Find where the given text appears and provide that cell's center as (X, Y) coordinate. 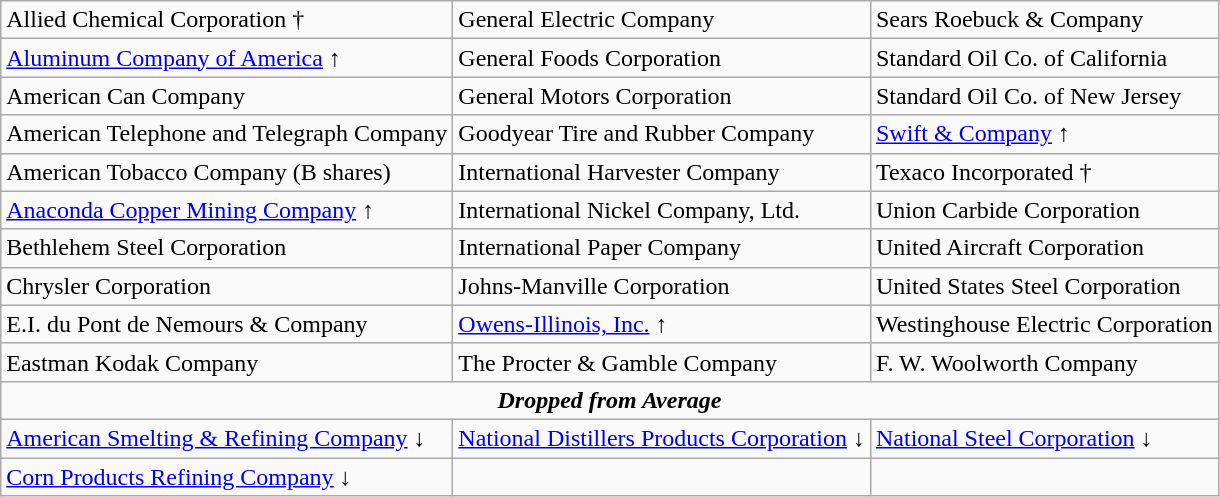
General Electric Company (662, 20)
Westinghouse Electric Corporation (1044, 324)
The Procter & Gamble Company (662, 362)
American Tobacco Company (B shares) (227, 172)
Bethlehem Steel Corporation (227, 248)
Standard Oil Co. of California (1044, 58)
Anaconda Copper Mining Company ↑ (227, 210)
American Telephone and Telegraph Company (227, 134)
International Nickel Company, Ltd. (662, 210)
General Motors Corporation (662, 96)
Standard Oil Co. of New Jersey (1044, 96)
Sears Roebuck & Company (1044, 20)
National Steel Corporation ↓ (1044, 438)
Texaco Incorporated † (1044, 172)
Goodyear Tire and Rubber Company (662, 134)
E.I. du Pont de Nemours & Company (227, 324)
Owens-Illinois, Inc. ↑ (662, 324)
Eastman Kodak Company (227, 362)
Swift & Company ↑ (1044, 134)
United States Steel Corporation (1044, 286)
Dropped from Average (610, 400)
Chrysler Corporation (227, 286)
International Harvester Company (662, 172)
Aluminum Company of America ↑ (227, 58)
American Smelting & Refining Company ↓ (227, 438)
General Foods Corporation (662, 58)
Johns-Manville Corporation (662, 286)
National Distillers Products Corporation ↓ (662, 438)
United Aircraft Corporation (1044, 248)
Allied Chemical Corporation † (227, 20)
Union Carbide Corporation (1044, 210)
F. W. Woolworth Company (1044, 362)
Corn Products Refining Company ↓ (227, 477)
International Paper Company (662, 248)
American Can Company (227, 96)
